Locate the cell with the specified text and output its [x, y] center coordinate. 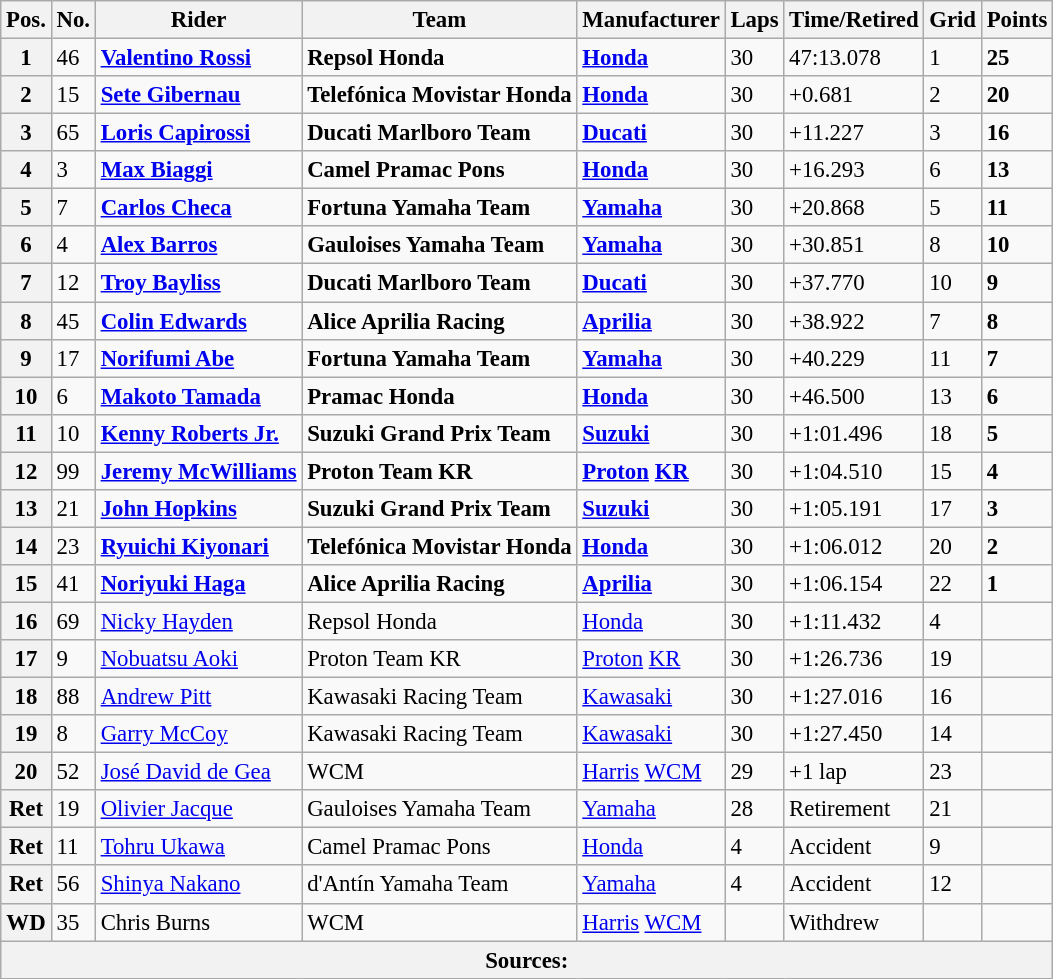
Kenny Roberts Jr. [198, 433]
88 [73, 697]
+1 lap [854, 772]
25 [1016, 58]
Jeremy McWilliams [198, 471]
+16.293 [854, 170]
65 [73, 133]
Time/Retired [854, 20]
28 [754, 809]
+1:05.191 [854, 509]
Sources: [527, 960]
+40.229 [854, 358]
+1:27.450 [854, 734]
52 [73, 772]
José David de Gea [198, 772]
Loris Capirossi [198, 133]
Withdrew [854, 922]
+1:26.736 [854, 659]
WD [26, 922]
22 [952, 584]
+11.227 [854, 133]
Olivier Jacque [198, 809]
Makoto Tamada [198, 396]
Rider [198, 20]
Retirement [854, 809]
Sete Gibernau [198, 95]
Points [1016, 20]
35 [73, 922]
No. [73, 20]
+20.868 [854, 208]
46 [73, 58]
+1:27.016 [854, 697]
Norifumi Abe [198, 358]
Max Biaggi [198, 170]
Chris Burns [198, 922]
+0.681 [854, 95]
+1:04.510 [854, 471]
+1:06.154 [854, 584]
Nicky Hayden [198, 621]
Shinya Nakano [198, 885]
Grid [952, 20]
d'Antín Yamaha Team [440, 885]
Andrew Pitt [198, 697]
Alex Barros [198, 245]
Valentino Rossi [198, 58]
99 [73, 471]
Noriyuki Haga [198, 584]
47:13.078 [854, 58]
+46.500 [854, 396]
Tohru Ukawa [198, 847]
John Hopkins [198, 509]
+38.922 [854, 321]
Colin Edwards [198, 321]
56 [73, 885]
45 [73, 321]
+1:11.432 [854, 621]
Team [440, 20]
Manufacturer [651, 20]
Carlos Checa [198, 208]
Garry McCoy [198, 734]
Ryuichi Kiyonari [198, 546]
41 [73, 584]
+1:01.496 [854, 433]
Pramac Honda [440, 396]
+30.851 [854, 245]
Nobuatsu Aoki [198, 659]
Troy Bayliss [198, 283]
Pos. [26, 20]
+1:06.012 [854, 546]
+37.770 [854, 283]
69 [73, 621]
Laps [754, 20]
29 [754, 772]
